For the text-containing cell, return its midpoint in (X, Y) coordinate format. 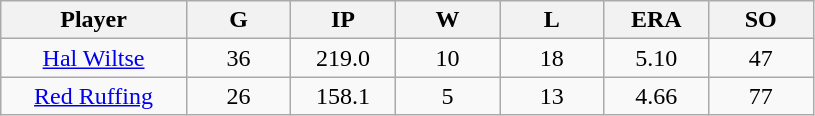
219.0 (343, 58)
13 (552, 96)
5.10 (656, 58)
47 (760, 58)
77 (760, 96)
18 (552, 58)
ERA (656, 20)
158.1 (343, 96)
IP (343, 20)
W (447, 20)
5 (447, 96)
Player (94, 20)
10 (447, 58)
SO (760, 20)
G (238, 20)
26 (238, 96)
4.66 (656, 96)
L (552, 20)
Hal Wiltse (94, 58)
36 (238, 58)
Red Ruffing (94, 96)
